Provide the [X, Y] coordinate of the cell's center where the given text is located.  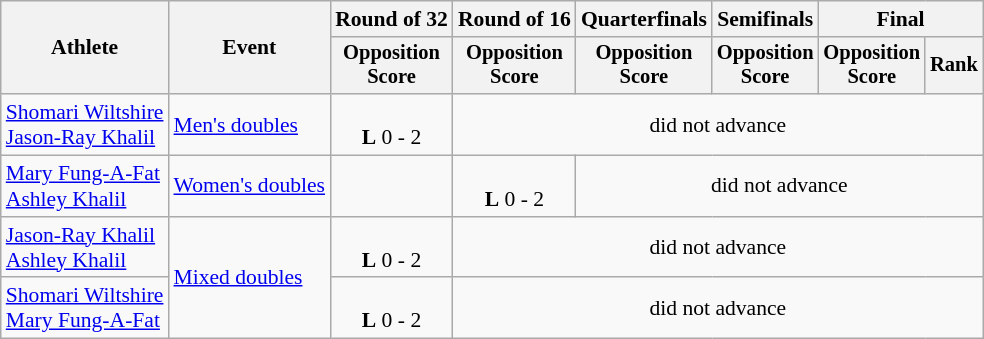
Round of 16 [514, 19]
Final [900, 19]
Shomari Wiltshire Mary Fung-A-Fat [85, 308]
Rank [954, 66]
Round of 32 [392, 19]
Shomari Wiltshire Jason-Ray Khalil [85, 124]
Athlete [85, 48]
Event [249, 48]
Men's doubles [249, 124]
Women's doubles [249, 186]
Quarterfinals [644, 19]
Mary Fung-A-Fat Ashley Khalil [85, 186]
Semifinals [766, 19]
Mixed doubles [249, 278]
Jason-Ray Khalil Ashley Khalil [85, 248]
